Pinpoint the cell where the given text exists, returning its [X, Y] midpoint coordinate. 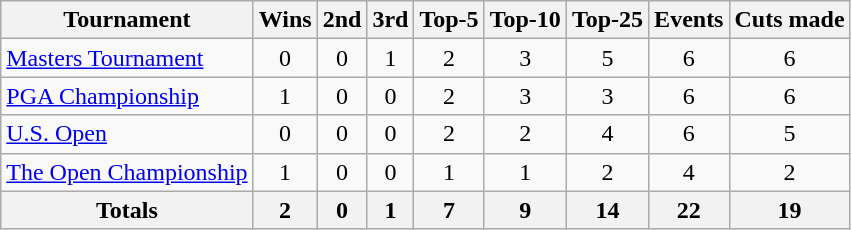
PGA Championship [127, 96]
3rd [390, 20]
Top-5 [449, 20]
7 [449, 210]
22 [689, 210]
14 [607, 210]
Tournament [127, 20]
Cuts made [790, 20]
19 [790, 210]
Masters Tournament [127, 58]
Totals [127, 210]
The Open Championship [127, 172]
Top-10 [525, 20]
Top-25 [607, 20]
Events [689, 20]
Wins [285, 20]
9 [525, 210]
U.S. Open [127, 134]
2nd [342, 20]
